Return [x, y] of the center of cell containing provided text 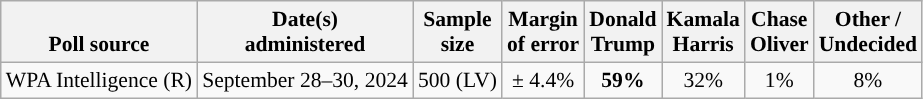
1% [780, 80]
500 (LV) [458, 80]
September 28–30, 2024 [305, 80]
KamalaHarris [704, 32]
8% [868, 80]
ChaseOliver [780, 32]
Samplesize [458, 32]
Date(s)administered [305, 32]
Poll source [99, 32]
± 4.4% [543, 80]
32% [704, 80]
Other /Undecided [868, 32]
Donald Trump [622, 32]
WPA Intelligence (R) [99, 80]
59% [622, 80]
Marginof error [543, 32]
